Pinpoint the cell where the given text exists, returning its (X, Y) midpoint coordinate. 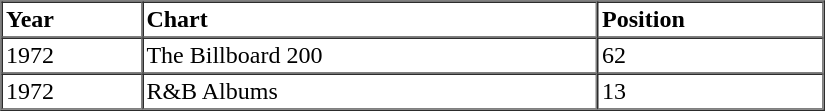
62 (711, 56)
Year (72, 20)
13 (711, 92)
Position (711, 20)
R&B Albums (370, 92)
Chart (370, 20)
The Billboard 200 (370, 56)
